Search for the cell housing the specified text and yield its [X, Y] center coordinate. 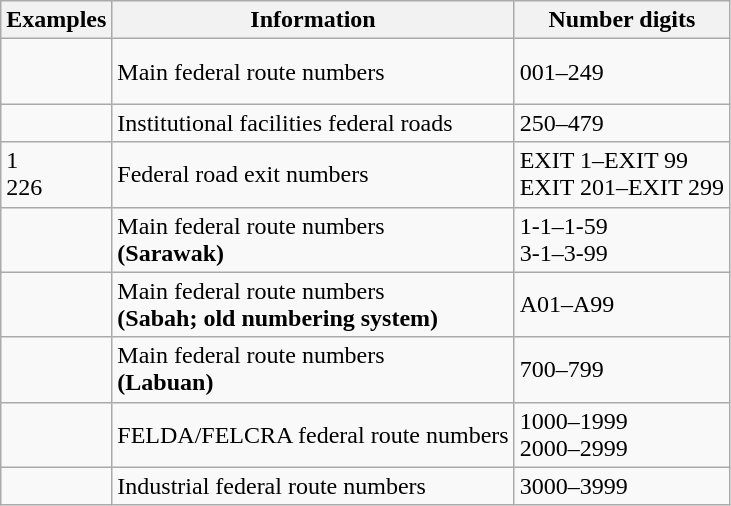
3000–3999 [622, 486]
EXIT 1–EXIT 99EXIT 201–EXIT 299 [622, 174]
Information [313, 20]
250–479 [622, 123]
Industrial federal route numbers [313, 486]
Examples [56, 20]
1000–19992000–2999 [622, 434]
700–799 [622, 370]
Main federal route numbers(Sabah; old numbering system) [313, 304]
1-1–1-593-1–3-99 [622, 240]
Federal road exit numbers [313, 174]
Number digits [622, 20]
A01–A99 [622, 304]
001–249 [622, 72]
Main federal route numbers [313, 72]
FELDA/FELCRA federal route numbers [313, 434]
Main federal route numbers(Labuan) [313, 370]
1226 [56, 174]
Main federal route numbers(Sarawak) [313, 240]
Institutional facilities federal roads [313, 123]
